Return (X, Y) of the center of cell containing provided text 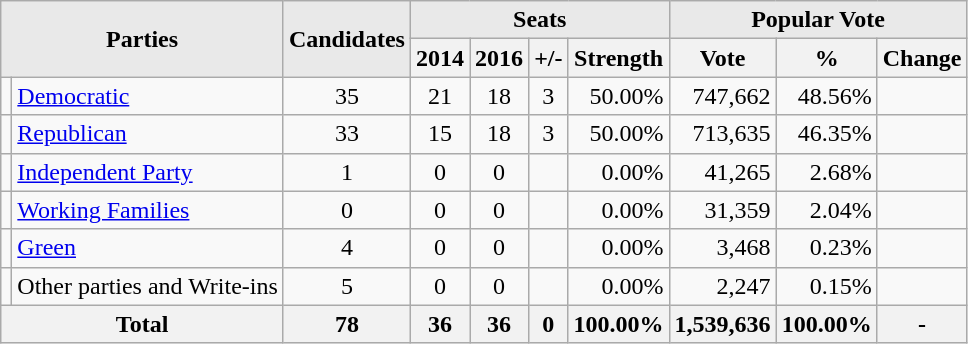
2.04% (826, 210)
Change (922, 58)
2014 (440, 58)
35 (346, 96)
Green (148, 248)
2.68% (826, 172)
33 (346, 134)
41,265 (722, 172)
31,359 (722, 210)
Candidates (346, 39)
Democratic (148, 96)
2016 (500, 58)
21 (440, 96)
1,539,636 (722, 324)
2,247 (722, 286)
- (922, 324)
15 (440, 134)
+/- (548, 58)
Other parties and Write-ins (148, 286)
5 (346, 286)
Seats (540, 20)
Strength (618, 58)
Republican (148, 134)
Working Families (148, 210)
Total (142, 324)
48.56% (826, 96)
747,662 (722, 96)
713,635 (722, 134)
4 (346, 248)
Popular Vote (818, 20)
78 (346, 324)
0.23% (826, 248)
Vote (722, 58)
Independent Party (148, 172)
% (826, 58)
3,468 (722, 248)
0.15% (826, 286)
46.35% (826, 134)
Parties (142, 39)
1 (346, 172)
